Extract the [x, y] coordinate from the center of the cell holding the provided text.  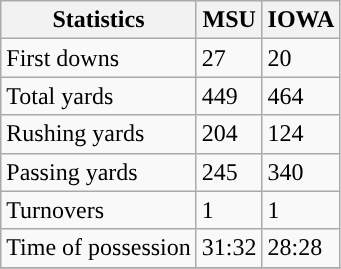
First downs [99, 58]
464 [301, 96]
Statistics [99, 20]
28:28 [301, 248]
20 [301, 58]
204 [229, 134]
MSU [229, 20]
27 [229, 58]
449 [229, 96]
340 [301, 172]
31:32 [229, 248]
124 [301, 134]
Time of possession [99, 248]
Turnovers [99, 210]
Total yards [99, 96]
Passing yards [99, 172]
Rushing yards [99, 134]
245 [229, 172]
IOWA [301, 20]
